Return [X, Y] of the center of cell containing provided text 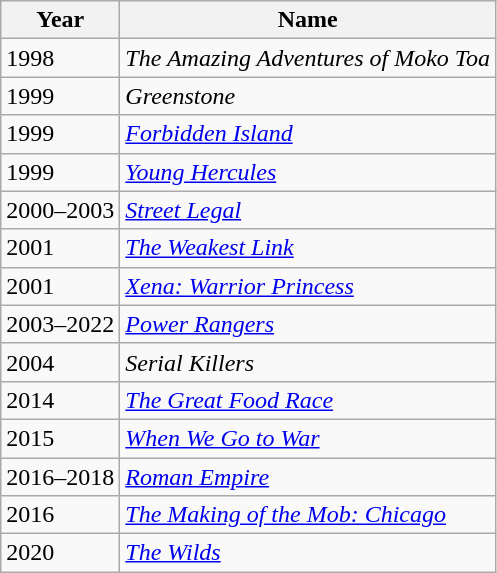
The Amazing Adventures of Moko Toa [308, 58]
2003–2022 [60, 324]
The Wilds [308, 553]
Forbidden Island [308, 134]
2004 [60, 362]
Name [308, 20]
2020 [60, 553]
The Making of the Mob: Chicago [308, 515]
Year [60, 20]
2016–2018 [60, 477]
2014 [60, 400]
Power Rangers [308, 324]
1998 [60, 58]
2015 [60, 438]
Xena: Warrior Princess [308, 286]
Roman Empire [308, 477]
Street Legal [308, 210]
The Weakest Link [308, 248]
Serial Killers [308, 362]
Greenstone [308, 96]
The Great Food Race [308, 400]
When We Go to War [308, 438]
Young Hercules [308, 172]
2016 [60, 515]
2000–2003 [60, 210]
